Determine the (X, Y) coordinate at the center of the cell enclosing the given text.  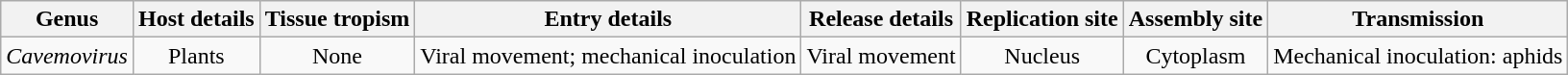
Release details (881, 19)
Genus (67, 19)
Replication site (1041, 19)
Mechanical inoculation: aphids (1418, 56)
Nucleus (1041, 56)
Viral movement; mechanical inoculation (608, 56)
Cavemovirus (67, 56)
Entry details (608, 19)
Plants (196, 56)
Transmission (1418, 19)
Viral movement (881, 56)
Host details (196, 19)
Tissue tropism (337, 19)
Assembly site (1195, 19)
None (337, 56)
Cytoplasm (1195, 56)
